Identify which cell holds the provided text, then report its [x, y] central coordinate. 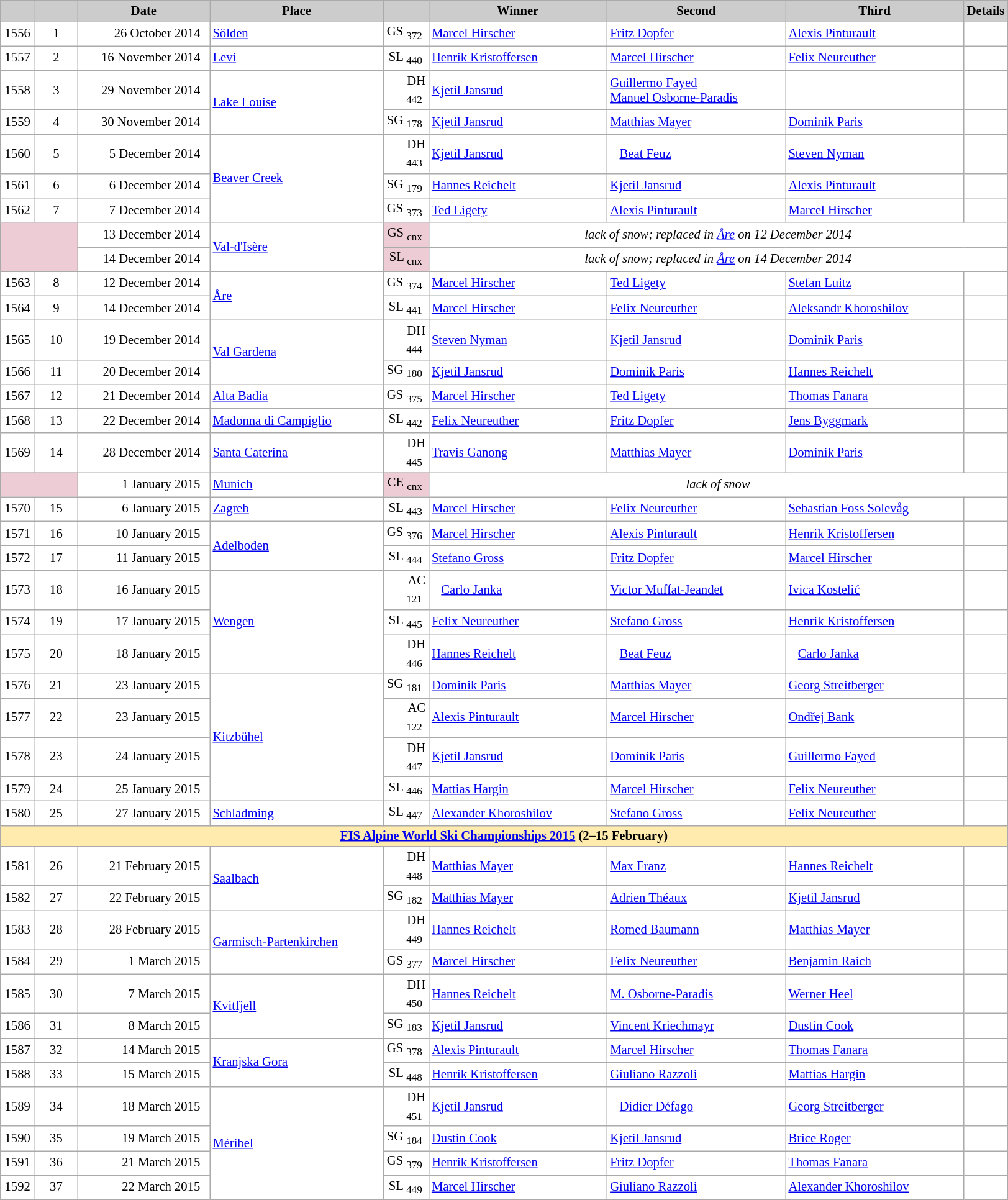
GS 374 [406, 283]
Beaver Creek [297, 178]
1592 [17, 1188]
33 [57, 1075]
SL 441 [406, 308]
1576 [17, 686]
GS cnx [406, 235]
1584 [17, 961]
6 December 2014 [143, 185]
1566 [17, 371]
SL cnx [406, 258]
24 [57, 789]
Didier Défago [696, 1107]
Travis Ganong [518, 452]
35 [57, 1138]
18 January 2015 [143, 653]
17 January 2015 [143, 621]
1 March 2015 [143, 961]
27 January 2015 [143, 812]
21 [57, 686]
13 [57, 421]
FIS Alpine World Ski Championships 2015 (2–15 February) [504, 836]
1570 [17, 509]
27 [57, 898]
DH 449 [406, 929]
Second [696, 11]
36 [57, 1163]
Romed Baumann [696, 929]
1 [57, 34]
26 [57, 866]
22 December 2014 [143, 421]
DH 448 [406, 866]
14 [57, 452]
1 January 2015 [143, 484]
15 March 2015 [143, 1075]
18 [57, 590]
Max Franz [696, 866]
lack of snow; replaced in Åre on 14 December 2014 [718, 258]
Madonna di Campiglio [297, 421]
SL 447 [406, 812]
29 [57, 961]
21 December 2014 [143, 396]
Aleksandr Khoroshilov [874, 308]
1580 [17, 812]
1579 [17, 789]
lack of snow; replaced in Åre on 12 December 2014 [718, 235]
5 [57, 154]
Garmisch-Partenkirchen [297, 942]
1557 [17, 58]
Third [874, 11]
GS 372 [406, 34]
19 March 2015 [143, 1138]
1565 [17, 339]
5 December 2014 [143, 154]
1582 [17, 898]
Alta Badia [297, 396]
7 March 2015 [143, 994]
Benjamin Raich [874, 961]
13 December 2014 [143, 235]
2 [57, 58]
37 [57, 1188]
SL 446 [406, 789]
1558 [17, 89]
Victor Muffat-Jeandet [696, 590]
1583 [17, 929]
Val Gardena [297, 352]
Schladming [297, 812]
1575 [17, 653]
26 October 2014 [143, 34]
25 [57, 812]
Jens Byggmark [874, 421]
lack of snow [718, 484]
SL 440 [406, 58]
GS 373 [406, 210]
DH 445 [406, 452]
31 [57, 1025]
1564 [17, 308]
14 March 2015 [143, 1050]
16 January 2015 [143, 590]
28 February 2015 [143, 929]
21 March 2015 [143, 1163]
1586 [17, 1025]
1572 [17, 558]
24 January 2015 [143, 757]
1567 [17, 396]
1588 [17, 1075]
11 January 2015 [143, 558]
12 [57, 396]
1590 [17, 1138]
1563 [17, 283]
1578 [17, 757]
Winner [518, 11]
GS 377 [406, 961]
18 March 2015 [143, 1107]
Santa Caterina [297, 452]
1562 [17, 210]
1591 [17, 1163]
16 [57, 533]
DH 444 [406, 339]
11 [57, 371]
1577 [17, 717]
3 [57, 89]
Guillermo Fayed [874, 757]
9 [57, 308]
1581 [17, 866]
SG 180 [406, 371]
SG 178 [406, 122]
16 November 2014 [143, 58]
DH 442 [406, 89]
15 [57, 509]
21 February 2015 [143, 866]
SG 183 [406, 1025]
1585 [17, 994]
1587 [17, 1050]
DH 443 [406, 154]
Ivica Kostelić [874, 590]
SG 179 [406, 185]
19 [57, 621]
Zagreb [297, 509]
Lake Louise [297, 102]
23 [57, 757]
Åre [297, 296]
GS 375 [406, 396]
19 December 2014 [143, 339]
DH 446 [406, 653]
AC 121 [406, 590]
DH 450 [406, 994]
SL 449 [406, 1188]
Guillermo Fayed Manuel Osborne-Paradis [696, 89]
1573 [17, 590]
SG 184 [406, 1138]
Kitzbühel [297, 737]
1569 [17, 452]
Brice Roger [874, 1138]
1559 [17, 122]
8 March 2015 [143, 1025]
Werner Heel [874, 994]
22 March 2015 [143, 1188]
10 January 2015 [143, 533]
28 [57, 929]
Sebastian Foss Solevåg [874, 509]
SL 442 [406, 421]
34 [57, 1107]
Details [986, 11]
7 [57, 210]
17 [57, 558]
1568 [17, 421]
SG 182 [406, 898]
32 [57, 1050]
1571 [17, 533]
Levi [297, 58]
Saalbach [297, 878]
Adrien Théaux [696, 898]
4 [57, 122]
Place [297, 11]
Date [143, 11]
GS 376 [406, 533]
7 December 2014 [143, 210]
22 [57, 717]
22 February 2015 [143, 898]
DH 447 [406, 757]
Wengen [297, 622]
8 [57, 283]
Kranjska Gora [297, 1062]
M. Osborne-Paradis [696, 994]
Ondřej Bank [874, 717]
25 January 2015 [143, 789]
Stefan Luitz [874, 283]
1561 [17, 185]
28 December 2014 [143, 452]
1556 [17, 34]
10 [57, 339]
GS 378 [406, 1050]
1560 [17, 154]
SL 448 [406, 1075]
30 [57, 994]
CE cnx [406, 484]
SL 444 [406, 558]
6 January 2015 [143, 509]
SG 181 [406, 686]
Méribel [297, 1143]
12 December 2014 [143, 283]
Vincent Kriechmayr [696, 1025]
GS 379 [406, 1163]
Munich [297, 484]
20 [57, 653]
29 November 2014 [143, 89]
6 [57, 185]
DH 451 [406, 1107]
1589 [17, 1107]
Sölden [297, 34]
30 November 2014 [143, 122]
20 December 2014 [143, 371]
Kvitfjell [297, 1006]
Adelboden [297, 545]
1574 [17, 621]
SL 445 [406, 621]
SL 443 [406, 509]
AC 122 [406, 717]
Val-d'Isère [297, 247]
